Search for the cell housing the specified text and yield its (x, y) center coordinate. 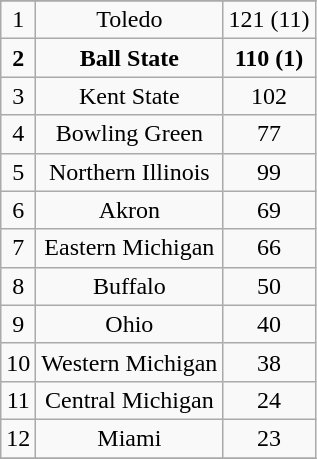
8 (18, 286)
1 (18, 20)
12 (18, 438)
24 (269, 400)
Toledo (130, 20)
69 (269, 210)
Ohio (130, 324)
Eastern Michigan (130, 248)
77 (269, 134)
Ball State (130, 58)
Akron (130, 210)
2 (18, 58)
Central Michigan (130, 400)
102 (269, 96)
Northern Illinois (130, 172)
Miami (130, 438)
110 (1) (269, 58)
11 (18, 400)
5 (18, 172)
6 (18, 210)
50 (269, 286)
Western Michigan (130, 362)
23 (269, 438)
38 (269, 362)
10 (18, 362)
99 (269, 172)
Kent State (130, 96)
Buffalo (130, 286)
Bowling Green (130, 134)
9 (18, 324)
40 (269, 324)
7 (18, 248)
121 (11) (269, 20)
4 (18, 134)
66 (269, 248)
3 (18, 96)
